Search for the cell housing the specified text and yield its (X, Y) center coordinate. 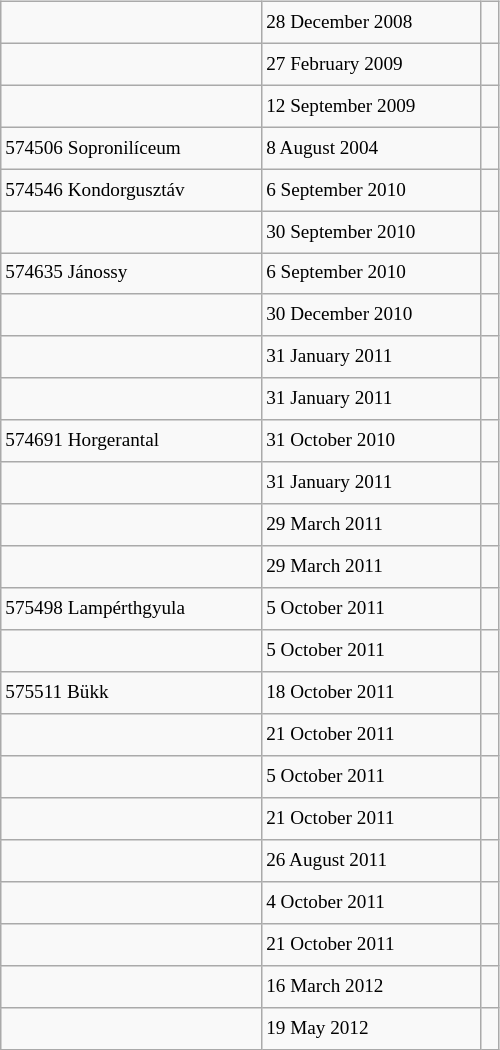
26 August 2011 (372, 861)
574691 Horgerantal (132, 441)
8 August 2004 (372, 148)
4 October 2011 (372, 902)
12 September 2009 (372, 106)
19 May 2012 (372, 1028)
27 February 2009 (372, 64)
30 September 2010 (372, 232)
31 October 2010 (372, 441)
28 December 2008 (372, 22)
18 October 2011 (372, 693)
574506 Sopronilíceum (132, 148)
575511 Bükk (132, 693)
16 March 2012 (372, 986)
574635 Jánossy (132, 274)
30 December 2010 (372, 315)
574546 Kondorgusztáv (132, 190)
575498 Lampérthgyula (132, 609)
